Determine the (x, y) coordinate at the center of the cell enclosing the given text.  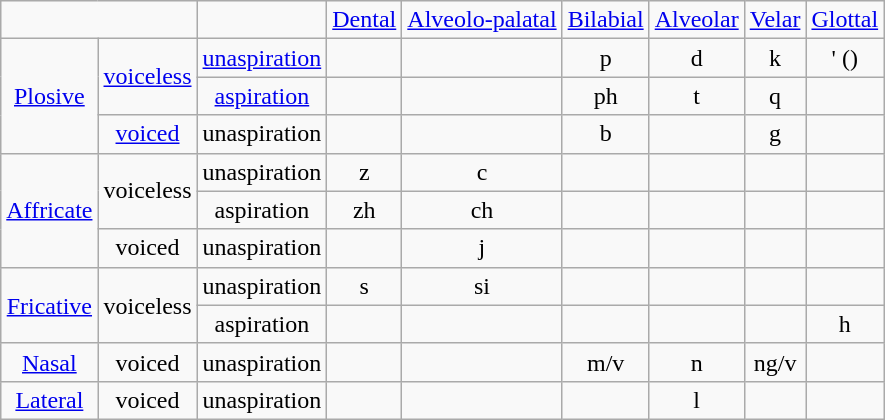
s (364, 286)
zh (364, 210)
g (775, 134)
t (696, 96)
Fricative (50, 305)
b (606, 134)
Alveolar (696, 20)
Lateral (50, 400)
q (775, 96)
Alveolo-palatal (482, 20)
Plosive (50, 96)
d (696, 58)
' () (845, 58)
Affricate (50, 210)
n (696, 362)
ng/v (775, 362)
ph (606, 96)
z (364, 172)
si (482, 286)
Velar (775, 20)
k (775, 58)
h (845, 324)
m/v (606, 362)
Dental (364, 20)
c (482, 172)
p (606, 58)
Bilabial (606, 20)
l (696, 400)
j (482, 248)
Nasal (50, 362)
ch (482, 210)
Glottal (845, 20)
